Detect which cell encompasses the target text, then output its (X, Y) center coordinate. 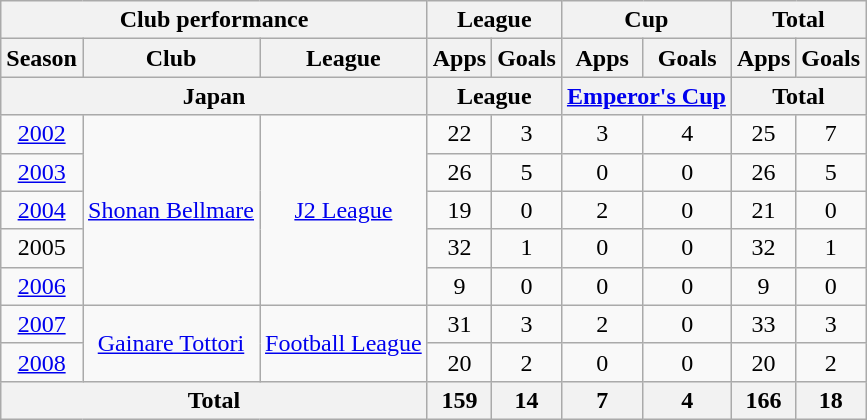
Shonan Bellmare (170, 210)
21 (763, 210)
31 (459, 324)
18 (831, 400)
2008 (42, 362)
2004 (42, 210)
159 (459, 400)
2002 (42, 134)
Season (42, 58)
22 (459, 134)
2006 (42, 286)
25 (763, 134)
2003 (42, 172)
2007 (42, 324)
Football League (344, 343)
19 (459, 210)
166 (763, 400)
33 (763, 324)
Club performance (214, 20)
14 (527, 400)
J2 League (344, 210)
Club (170, 58)
Emperor's Cup (646, 96)
Cup (646, 20)
Japan (214, 96)
Gainare Tottori (170, 343)
2005 (42, 248)
